Identify which cell holds the provided text, then report its (x, y) central coordinate. 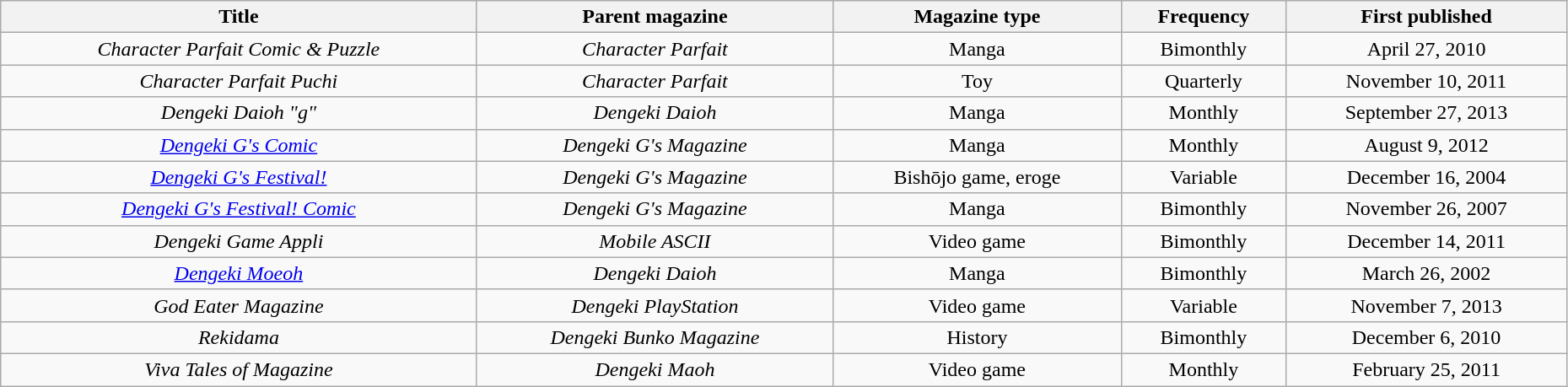
Dengeki Daioh "g" (239, 113)
Parent magazine (655, 17)
Bishōjo game, eroge (977, 177)
April 27, 2010 (1427, 49)
Toy (977, 81)
Frequency (1204, 17)
Dengeki Maoh (655, 369)
December 6, 2010 (1427, 337)
Magazine type (977, 17)
Dengeki G's Comic (239, 145)
Dengeki Bunko Magazine (655, 337)
March 26, 2002 (1427, 273)
November 10, 2011 (1427, 81)
Dengeki G's Festival! Comic (239, 209)
Dengeki PlayStation (655, 305)
September 27, 2013 (1427, 113)
Title (239, 17)
December 14, 2011 (1427, 241)
November 26, 2007 (1427, 209)
First published (1427, 17)
Character Parfait Puchi (239, 81)
Quarterly (1204, 81)
Dengeki Game Appli (239, 241)
History (977, 337)
Rekidama (239, 337)
November 7, 2013 (1427, 305)
February 25, 2011 (1427, 369)
Dengeki Moeoh (239, 273)
Dengeki G's Festival! (239, 177)
August 9, 2012 (1427, 145)
Mobile ASCII (655, 241)
God Eater Magazine (239, 305)
December 16, 2004 (1427, 177)
Character Parfait Comic & Puzzle (239, 49)
Viva Tales of Magazine (239, 369)
